Return the (X, Y) coordinate for the center point of the cell that contains the specified text.  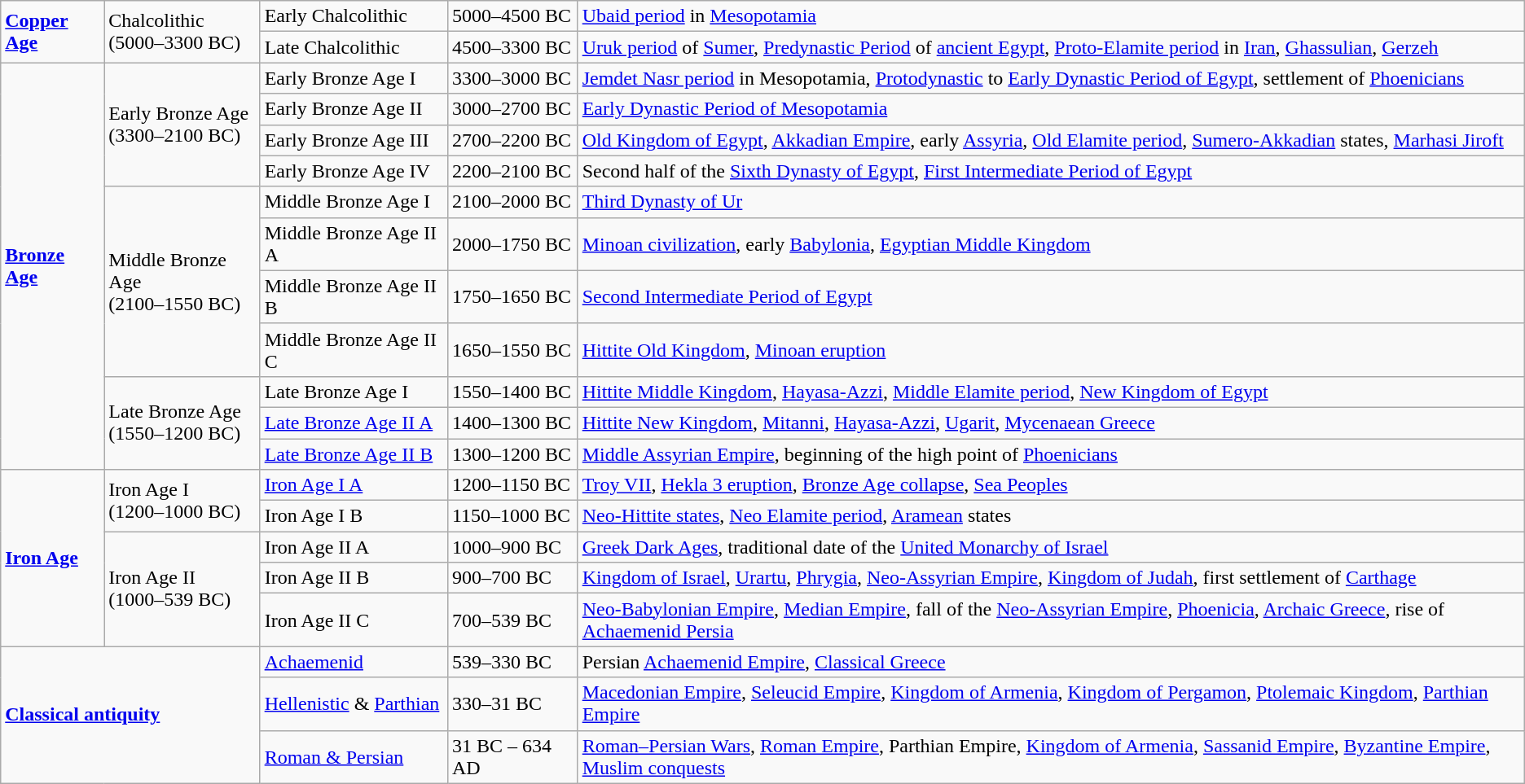
3000–2700 BC (512, 109)
Persian Achaemenid Empire, Classical Greece (1051, 662)
Iron Age I (1200–1000 BC) (182, 501)
Early Bronze Age (3300–2100 BC) (182, 125)
Early Bronze Age I (354, 78)
1000–900 BC (512, 547)
Early Dynastic Period of Mesopotamia (1051, 109)
330–31 BC (512, 703)
2200–2100 BC (512, 171)
1150–1000 BC (512, 516)
Middle Bronze Age II C (354, 350)
3300–3000 BC (512, 78)
1650–1550 BC (512, 350)
Roman–Persian Wars, Roman Empire, Parthian Empire, Kingdom of Armenia, Sassanid Empire, Byzantine Empire, Muslim conquests (1051, 757)
Middle Bronze Age II B (354, 296)
Uruk period of Sumer, Predynastic Period of ancient Egypt, Proto-Elamite period in Iran, Ghassulian, Gerzeh (1051, 47)
1400–1300 BC (512, 423)
Iron Age I B (354, 516)
Early Bronze Age III (354, 140)
1550–1400 BC (512, 392)
Middle Bronze Age II A (354, 244)
Greek Dark Ages, traditional date of the United Monarchy of Israel (1051, 547)
Ubaid period in Mesopotamia (1051, 16)
Chalcolithic(5000–3300 BC) (182, 32)
4500–3300 BC (512, 47)
1200–1150 BC (512, 485)
Iron Age II (1000–539 BC) (182, 589)
2000–1750 BC (512, 244)
Neo-Babylonian Empire, Median Empire, fall of the Neo-Assyrian Empire, Phoenicia, Archaic Greece, rise of Achaemenid Persia (1051, 620)
1300–1200 BC (512, 453)
Classical antiquity (130, 715)
Hittite Old Kingdom, Minoan eruption (1051, 350)
Iron Age II A (354, 547)
Hittite Middle Kingdom, Hayasa-Azzi, Middle Elamite period, New Kingdom of Egypt (1051, 392)
Late Chalcolithic (354, 47)
Late Bronze Age I (354, 392)
Iron Age II B (354, 578)
Copper Age (52, 32)
Second half of the Sixth Dynasty of Egypt, First Intermediate Period of Egypt (1051, 171)
Iron Age (52, 558)
Early Bronze Age IV (354, 171)
Late Bronze Age (1550–1200 BC) (182, 423)
Old Kingdom of Egypt, Akkadian Empire, early Assyria, Old Elamite period, Sumero-Akkadian states, Marhasi Jiroft (1051, 140)
2100–2000 BC (512, 202)
Early Chalcolithic (354, 16)
Iron Age II C (354, 620)
Troy VII, Hekla 3 eruption, Bronze Age collapse, Sea Peoples (1051, 485)
Iron Age I A (354, 485)
Middle Bronze Age I (354, 202)
Kingdom of Israel, Urartu, Phrygia, Neo-Assyrian Empire, Kingdom of Judah, first settlement of Carthage (1051, 578)
900–700 BC (512, 578)
539–330 BC (512, 662)
Achaemenid (354, 662)
31 BC – 634 AD (512, 757)
1750–1650 BC (512, 296)
Late Bronze Age II B (354, 453)
Hittite New Kingdom, Mitanni, Hayasa-Azzi, Ugarit, Mycenaean Greece (1051, 423)
2700–2200 BC (512, 140)
Minoan civilization, early Babylonia, Egyptian Middle Kingdom (1051, 244)
Macedonian Empire, Seleucid Empire, Kingdom of Armenia, Kingdom of Pergamon, Ptolemaic Kingdom, Parthian Empire (1051, 703)
Roman & Persian (354, 757)
5000–4500 BC (512, 16)
Jemdet Nasr period in Mesopotamia, Protodynastic to Early Dynastic Period of Egypt, settlement of Phoenicians (1051, 78)
Early Bronze Age II (354, 109)
Late Bronze Age II A (354, 423)
700–539 BC (512, 620)
Neo-Hittite states, Neo Elamite period, Aramean states (1051, 516)
Middle Assyrian Empire, beginning of the high point of Phoenicians (1051, 453)
Bronze Age (52, 266)
Third Dynasty of Ur (1051, 202)
Second Intermediate Period of Egypt (1051, 296)
Hellenistic & Parthian (354, 703)
Middle Bronze Age (2100–1550 BC) (182, 282)
